Extract the [X, Y] coordinate from the center of the cell holding the provided text.  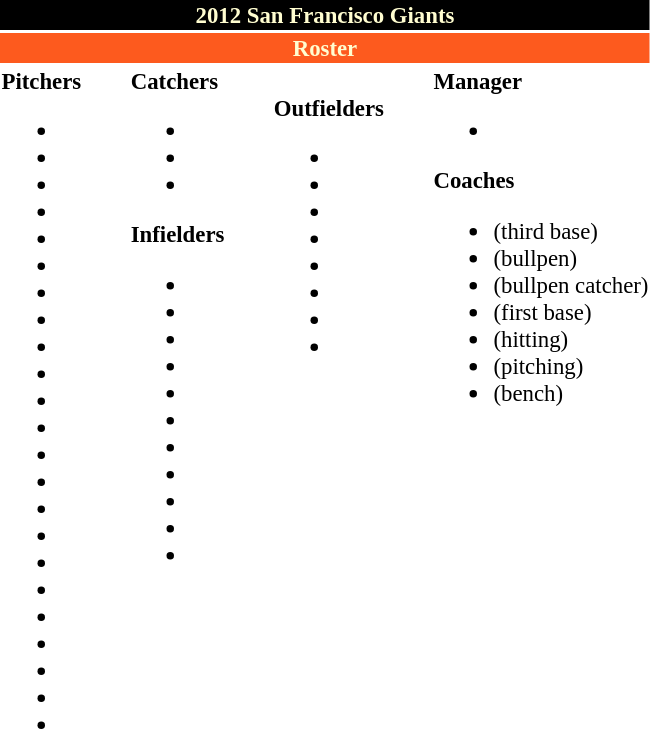
Roster [325, 48]
2012 San Francisco Giants [325, 15]
